For the text-containing cell, return its midpoint in [X, Y] coordinate format. 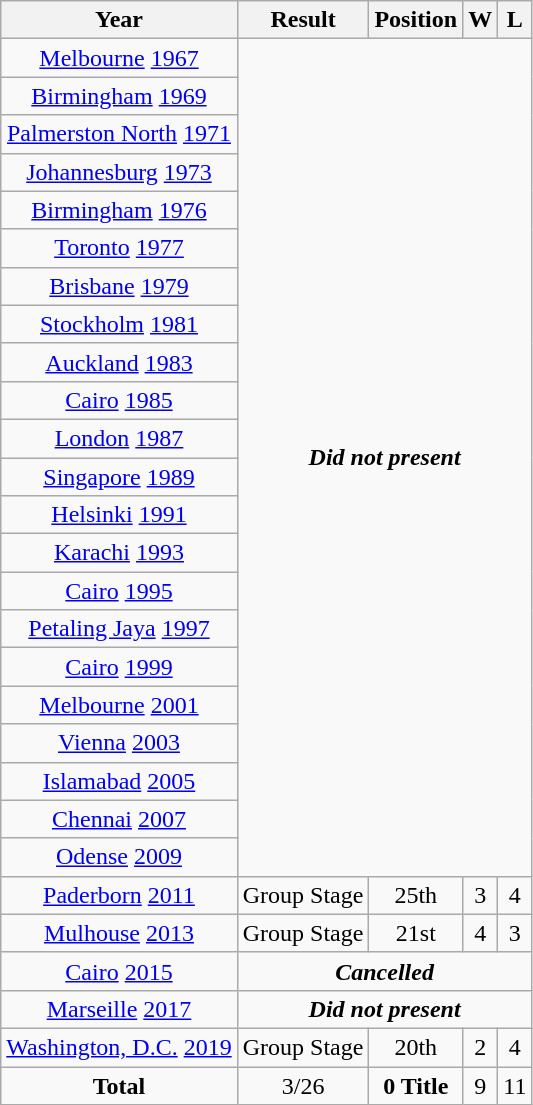
Singapore 1989 [119, 477]
Cancelled [384, 971]
2 [480, 1047]
Marseille 2017 [119, 1009]
Johannesburg 1973 [119, 172]
20th [416, 1047]
Islamabad 2005 [119, 781]
Position [416, 20]
Mulhouse 2013 [119, 933]
London 1987 [119, 438]
Auckland 1983 [119, 362]
W [480, 20]
Chennai 2007 [119, 819]
Washington, D.C. 2019 [119, 1047]
Toronto 1977 [119, 248]
Result [303, 20]
Stockholm 1981 [119, 324]
Palmerston North 1971 [119, 134]
Birmingham 1969 [119, 96]
Cairo 1995 [119, 591]
0 Title [416, 1085]
Helsinki 1991 [119, 515]
Paderborn 2011 [119, 895]
Cairo 2015 [119, 971]
Year [119, 20]
21st [416, 933]
Vienna 2003 [119, 743]
11 [515, 1085]
Melbourne 1967 [119, 58]
Cairo 1985 [119, 400]
25th [416, 895]
Melbourne 2001 [119, 705]
Cairo 1999 [119, 667]
Karachi 1993 [119, 553]
Brisbane 1979 [119, 286]
Birmingham 1976 [119, 210]
Total [119, 1085]
Petaling Jaya 1997 [119, 629]
3/26 [303, 1085]
L [515, 20]
9 [480, 1085]
Odense 2009 [119, 857]
